Determine the [x, y] coordinate at the center of the cell enclosing the given text.  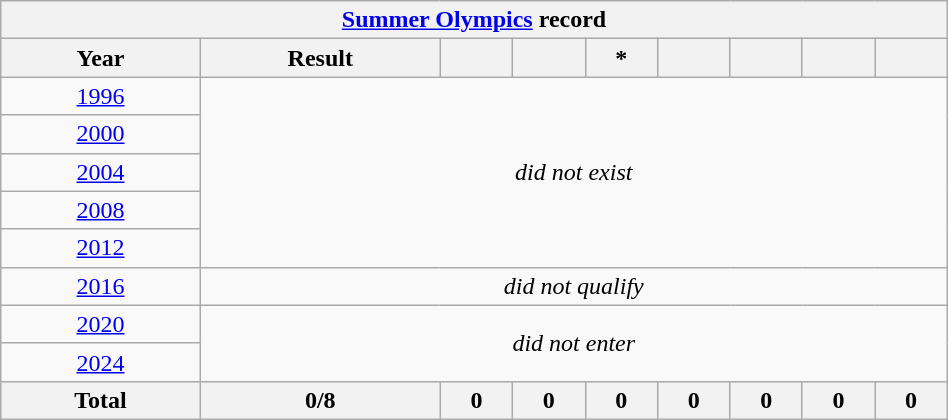
2008 [101, 210]
2012 [101, 248]
Total [101, 400]
Result [320, 58]
1996 [101, 96]
did not exist [574, 172]
2000 [101, 134]
2020 [101, 324]
2016 [101, 286]
2024 [101, 362]
0/8 [320, 400]
did not enter [574, 343]
* [621, 58]
did not qualify [574, 286]
Year [101, 58]
2004 [101, 172]
Summer Olympics record [474, 20]
